Extract the [X, Y] coordinate from the center of the cell holding the provided text.  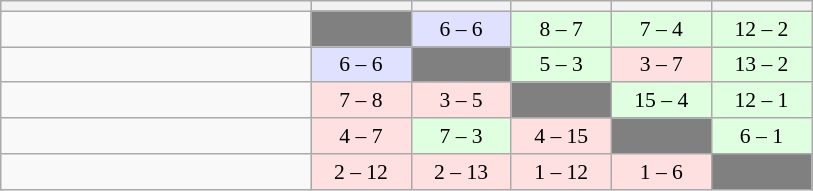
12 – 2 [761, 29]
13 – 2 [761, 65]
5 – 3 [561, 65]
6 – 1 [761, 136]
4 – 7 [361, 136]
3 – 7 [661, 65]
15 – 4 [661, 101]
1 – 12 [561, 172]
2 – 12 [361, 172]
12 – 1 [761, 101]
7 – 3 [461, 136]
7 – 8 [361, 101]
2 – 13 [461, 172]
1 – 6 [661, 172]
4 – 15 [561, 136]
8 – 7 [561, 29]
7 – 4 [661, 29]
3 – 5 [461, 101]
